Return the [x, y] coordinate for the center point of the cell that contains the specified text.  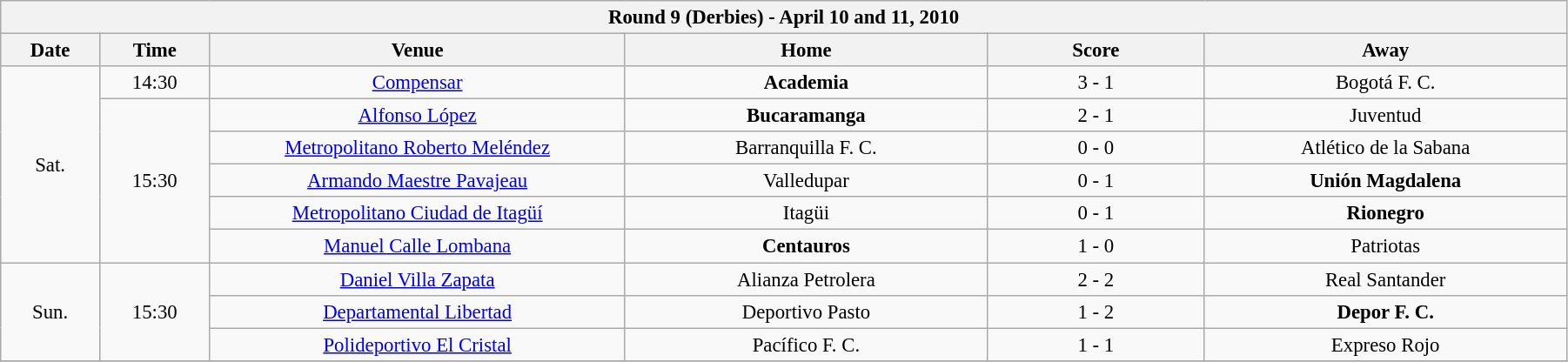
Valledupar [806, 181]
Unión Magdalena [1385, 181]
2 - 1 [1096, 116]
2 - 2 [1096, 279]
Sun. [50, 312]
Rionegro [1385, 213]
Armando Maestre Pavajeau [418, 181]
Expreso Rojo [1385, 345]
Bogotá F. C. [1385, 83]
Round 9 (Derbies) - April 10 and 11, 2010 [784, 17]
3 - 1 [1096, 83]
Manuel Calle Lombana [418, 246]
Real Santander [1385, 279]
0 - 0 [1096, 148]
Alianza Petrolera [806, 279]
1 - 1 [1096, 345]
Metropolitano Ciudad de Itagüí [418, 213]
Itagüi [806, 213]
Bucaramanga [806, 116]
Barranquilla F. C. [806, 148]
Time [155, 50]
Away [1385, 50]
Depor F. C. [1385, 312]
Daniel Villa Zapata [418, 279]
1 - 2 [1096, 312]
Date [50, 50]
Juventud [1385, 116]
Venue [418, 50]
Alfonso López [418, 116]
1 - 0 [1096, 246]
Deportivo Pasto [806, 312]
Departamental Libertad [418, 312]
Patriotas [1385, 246]
Score [1096, 50]
Sat. [50, 164]
Academia [806, 83]
Home [806, 50]
Centauros [806, 246]
14:30 [155, 83]
Atlético de la Sabana [1385, 148]
Pacífico F. C. [806, 345]
Compensar [418, 83]
Polideportivo El Cristal [418, 345]
Metropolitano Roberto Meléndez [418, 148]
